Capture the cell that displays the provided text and extract its [x, y] central coordinate. 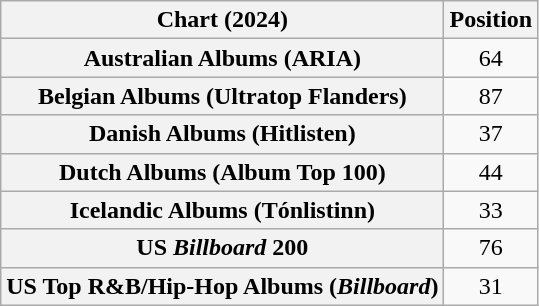
64 [491, 58]
US Top R&B/Hip-Hop Albums (Billboard) [222, 286]
Belgian Albums (Ultratop Flanders) [222, 96]
Danish Albums (Hitlisten) [222, 134]
Chart (2024) [222, 20]
Icelandic Albums (Tónlistinn) [222, 210]
Dutch Albums (Album Top 100) [222, 172]
Position [491, 20]
44 [491, 172]
76 [491, 248]
87 [491, 96]
Australian Albums (ARIA) [222, 58]
37 [491, 134]
US Billboard 200 [222, 248]
33 [491, 210]
31 [491, 286]
